Pinpoint the cell where the given text exists, returning its (x, y) midpoint coordinate. 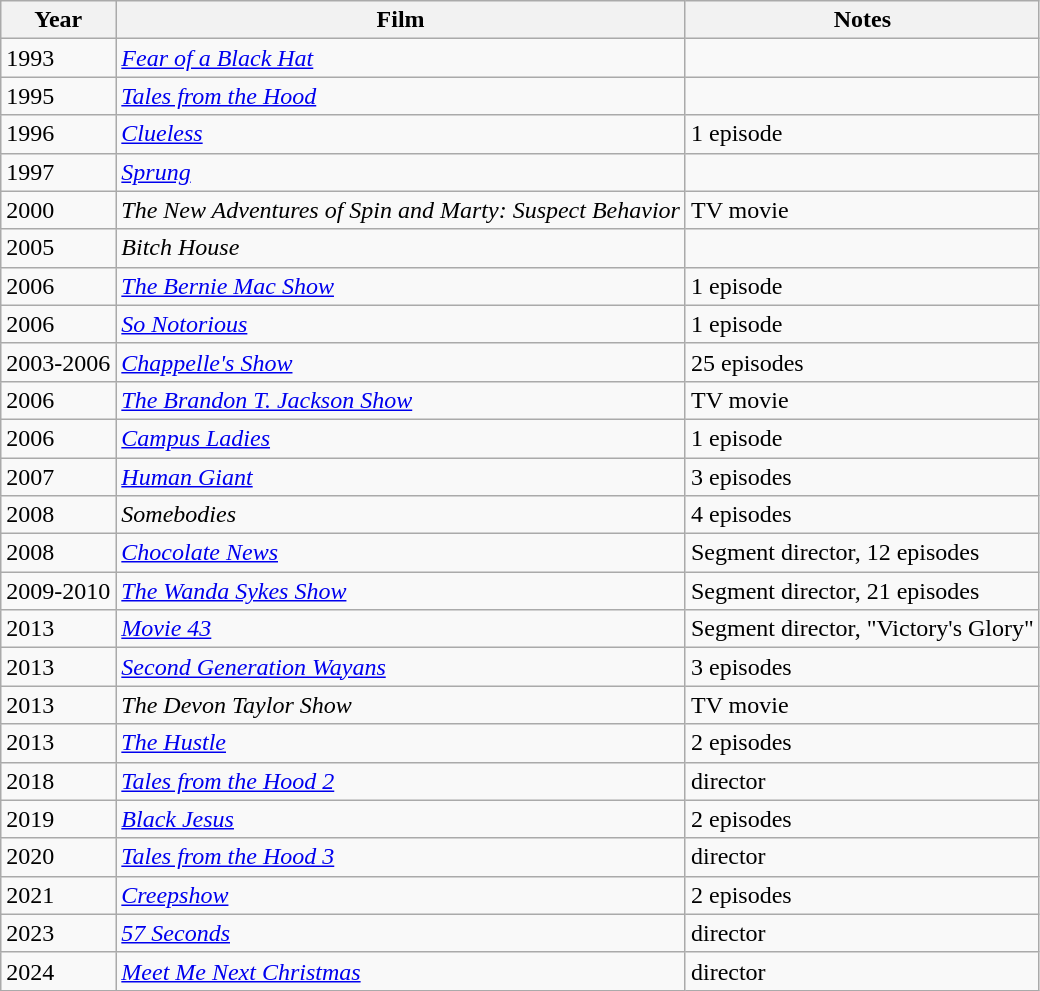
Segment director, "Victory's Glory" (862, 629)
Tales from the Hood (401, 96)
Segment director, 21 episodes (862, 591)
Movie 43 (401, 629)
Somebodies (401, 515)
The Bernie Mac Show (401, 286)
2007 (58, 477)
The Wanda Sykes Show (401, 591)
Creepshow (401, 895)
So Notorious (401, 324)
Chappelle's Show (401, 362)
4 episodes (862, 515)
The Hustle (401, 743)
1993 (58, 58)
Campus Ladies (401, 438)
Second Generation Wayans (401, 667)
Sprung (401, 172)
2020 (58, 857)
Film (401, 20)
Fear of a Black Hat (401, 58)
1995 (58, 96)
1997 (58, 172)
Tales from the Hood 2 (401, 781)
Tales from the Hood 3 (401, 857)
25 episodes (862, 362)
Black Jesus (401, 819)
Human Giant (401, 477)
Meet Me Next Christmas (401, 971)
2023 (58, 933)
1996 (58, 134)
2009-2010 (58, 591)
Segment director, 12 episodes (862, 553)
Chocolate News (401, 553)
Clueless (401, 134)
Year (58, 20)
2024 (58, 971)
The New Adventures of Spin and Marty: Suspect Behavior (401, 210)
The Devon Taylor Show (401, 705)
Notes (862, 20)
2021 (58, 895)
2000 (58, 210)
2019 (58, 819)
2005 (58, 248)
57 Seconds (401, 933)
Bitch House (401, 248)
2003-2006 (58, 362)
2018 (58, 781)
The Brandon T. Jackson Show (401, 400)
